Detect which cell encompasses the target text, then output its [X, Y] center coordinate. 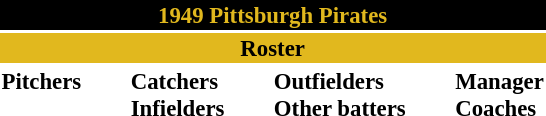
1949 Pittsburgh Pirates [272, 15]
Roster [272, 48]
